Provide the (X, Y) coordinate of the cell's center where the given text is located.  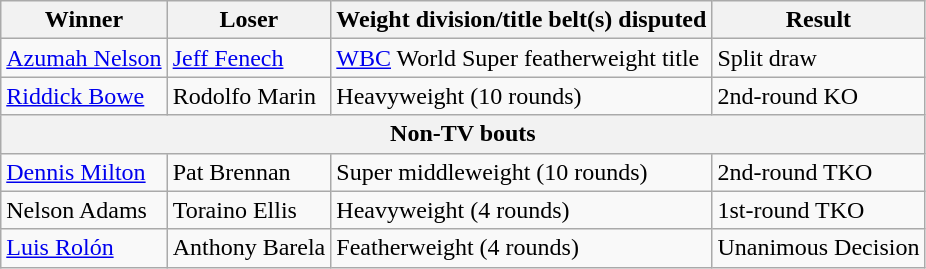
Heavyweight (10 rounds) (522, 96)
Winner (84, 20)
WBC World Super featherweight title (522, 58)
Weight division/title belt(s) disputed (522, 20)
Nelson Adams (84, 210)
2nd-round TKO (818, 172)
1st-round TKO (818, 210)
Featherweight (4 rounds) (522, 248)
Unanimous Decision (818, 248)
Non-TV bouts (463, 134)
Split draw (818, 58)
Heavyweight (4 rounds) (522, 210)
Pat Brennan (249, 172)
Toraino Ellis (249, 210)
Riddick Bowe (84, 96)
Anthony Barela (249, 248)
Dennis Milton (84, 172)
Luis Rolón (84, 248)
Rodolfo Marin (249, 96)
Result (818, 20)
Azumah Nelson (84, 58)
Loser (249, 20)
Jeff Fenech (249, 58)
Super middleweight (10 rounds) (522, 172)
2nd-round KO (818, 96)
